Return (x, y) of the center of cell containing provided text 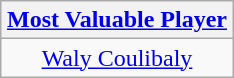
Waly Coulibaly (116, 58)
Most Valuable Player (116, 20)
